Return (x, y) of the center of cell containing provided text 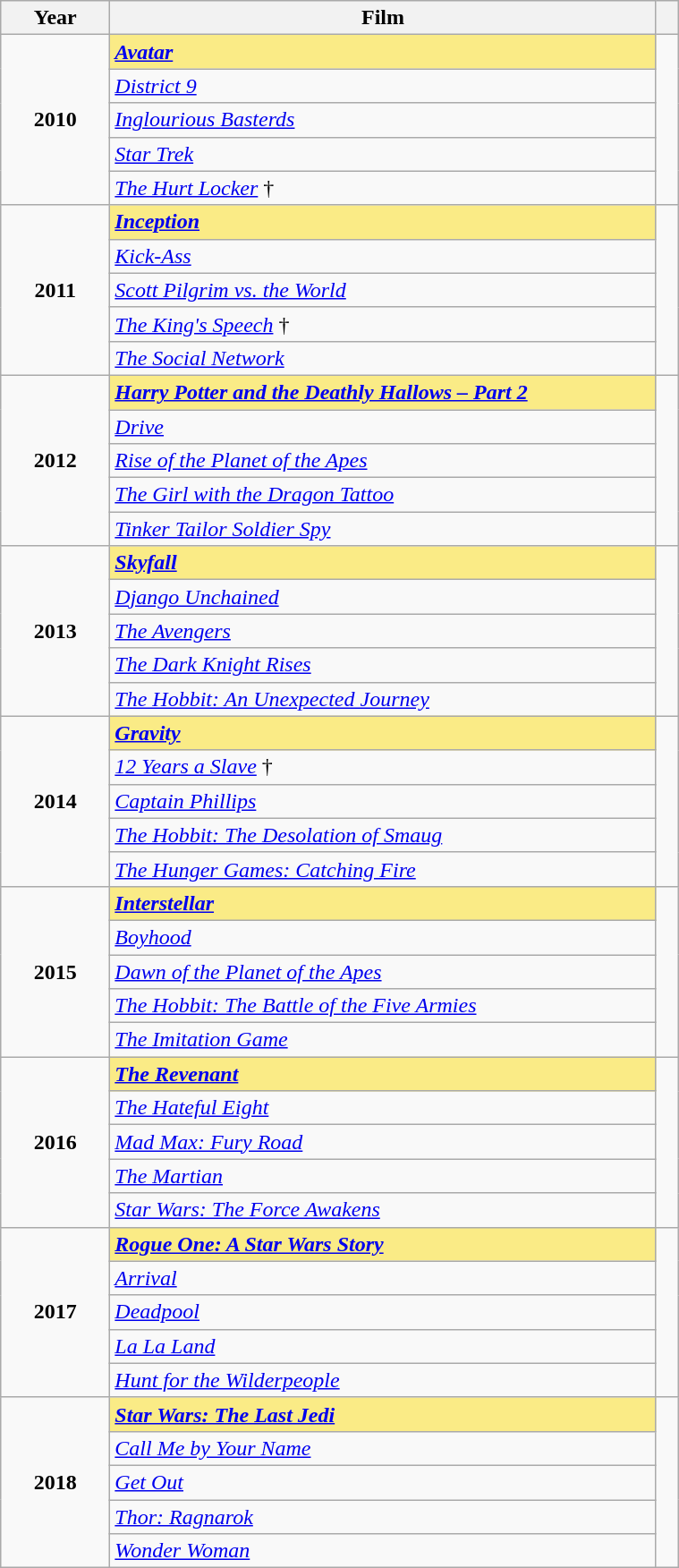
Tinker Tailor Soldier Spy (383, 529)
The King's Speech † (383, 324)
The Hunger Games: Catching Fire (383, 869)
Kick-Ass (383, 256)
Thor: Ragnarok (383, 1517)
Arrival (383, 1278)
Dawn of the Planet of the Apes (383, 971)
The Hobbit: An Unexpected Journey (383, 699)
Star Trek (383, 154)
Django Unchained (383, 597)
The Girl with the Dragon Tattoo (383, 495)
Harry Potter and the Deathly Hallows – Part 2 (383, 392)
Star Wars: The Last Jedi (383, 1414)
Avatar (383, 52)
La La Land (383, 1346)
Boyhood (383, 937)
Deadpool (383, 1312)
Rise of the Planet of the Apes (383, 461)
Mad Max: Fury Road (383, 1142)
Interstellar (383, 903)
2018 (55, 1482)
2014 (55, 801)
Scott Pilgrim vs. the World (383, 290)
2012 (55, 460)
Film (383, 18)
The Martian (383, 1176)
Get Out (383, 1482)
Call Me by Your Name (383, 1448)
The Hobbit: The Desolation of Smaug (383, 835)
2017 (55, 1312)
The Dark Knight Rises (383, 665)
Star Wars: The Force Awakens (383, 1210)
The Imitation Game (383, 1040)
The Social Network (383, 358)
2010 (55, 120)
The Hobbit: The Battle of the Five Armies (383, 1006)
2016 (55, 1142)
2015 (55, 971)
2013 (55, 631)
Drive (383, 427)
Rogue One: A Star Wars Story (383, 1244)
The Revenant (383, 1074)
2011 (55, 290)
Year (55, 18)
12 Years a Slave † (383, 767)
District 9 (383, 86)
The Hurt Locker † (383, 188)
Skyfall (383, 563)
The Avengers (383, 631)
Inception (383, 222)
Hunt for the Wilderpeople (383, 1380)
Inglourious Basterds (383, 120)
The Hateful Eight (383, 1108)
Wonder Woman (383, 1551)
Captain Phillips (383, 801)
Gravity (383, 733)
